Detect which cell encompasses the target text, then output its (x, y) center coordinate. 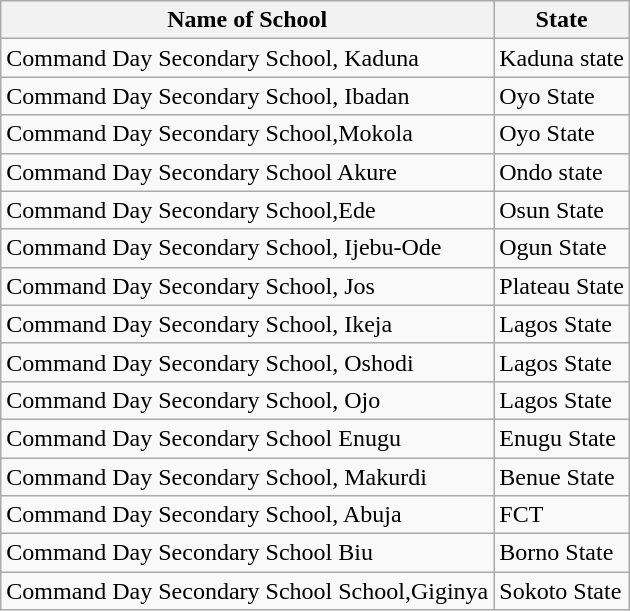
Command Day Secondary School,Mokola (248, 134)
Plateau State (562, 286)
Command Day Secondary School, Kaduna (248, 58)
Command Day Secondary School, Oshodi (248, 362)
Kaduna state (562, 58)
Osun State (562, 210)
Command Day Secondary School Enugu (248, 438)
Borno State (562, 553)
Benue State (562, 477)
Command Day Secondary School, Makurdi (248, 477)
Command Day Secondary School, Abuja (248, 515)
Ogun State (562, 248)
Command Day Secondary School Biu (248, 553)
Name of School (248, 20)
FCT (562, 515)
Enugu State (562, 438)
Command Day Secondary School Akure (248, 172)
Command Day Secondary School, Ojo (248, 400)
Command Day Secondary School School,Giginya (248, 591)
Command Day Secondary School,Ede (248, 210)
Command Day Secondary School, Ijebu-Ode (248, 248)
Sokoto State (562, 591)
Command Day Secondary School, Ikeja (248, 324)
Command Day Secondary School, Ibadan (248, 96)
State (562, 20)
Command Day Secondary School, Jos (248, 286)
Ondo state (562, 172)
